Determine the [x, y] coordinate at the center of the cell enclosing the given text.  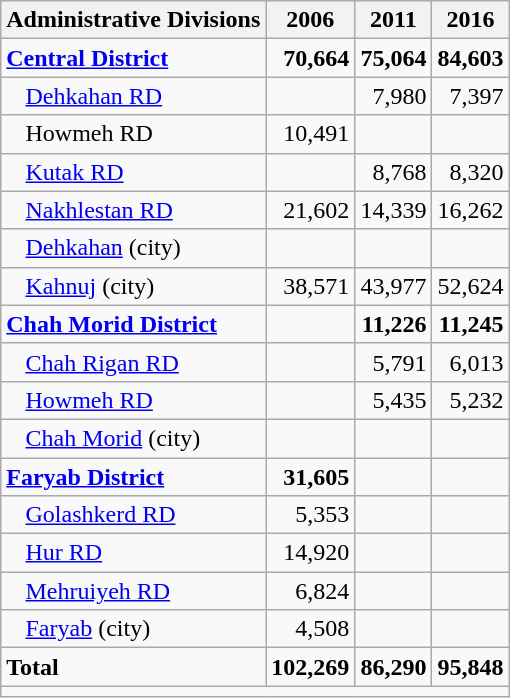
Dehkahan RD [134, 96]
75,064 [394, 58]
Mehruiyeh RD [134, 591]
8,320 [470, 172]
43,977 [394, 286]
52,624 [470, 286]
16,262 [470, 210]
Chah Rigan RD [134, 362]
11,245 [470, 324]
2016 [470, 20]
Golashkerd RD [134, 515]
Total [134, 667]
Hur RD [134, 553]
31,605 [310, 477]
70,664 [310, 58]
6,013 [470, 362]
4,508 [310, 629]
38,571 [310, 286]
10,491 [310, 134]
2006 [310, 20]
Central District [134, 58]
6,824 [310, 591]
86,290 [394, 667]
11,226 [394, 324]
84,603 [470, 58]
95,848 [470, 667]
21,602 [310, 210]
Chah Morid District [134, 324]
Kutak RD [134, 172]
Faryab (city) [134, 629]
Kahnuj (city) [134, 286]
Dehkahan (city) [134, 248]
102,269 [310, 667]
Faryab District [134, 477]
5,791 [394, 362]
5,435 [394, 400]
14,920 [310, 553]
5,353 [310, 515]
Administrative Divisions [134, 20]
Chah Morid (city) [134, 438]
2011 [394, 20]
5,232 [470, 400]
Nakhlestan RD [134, 210]
8,768 [394, 172]
7,980 [394, 96]
7,397 [470, 96]
14,339 [394, 210]
